Provide the (X, Y) coordinate of the cell's center where the given text is located.  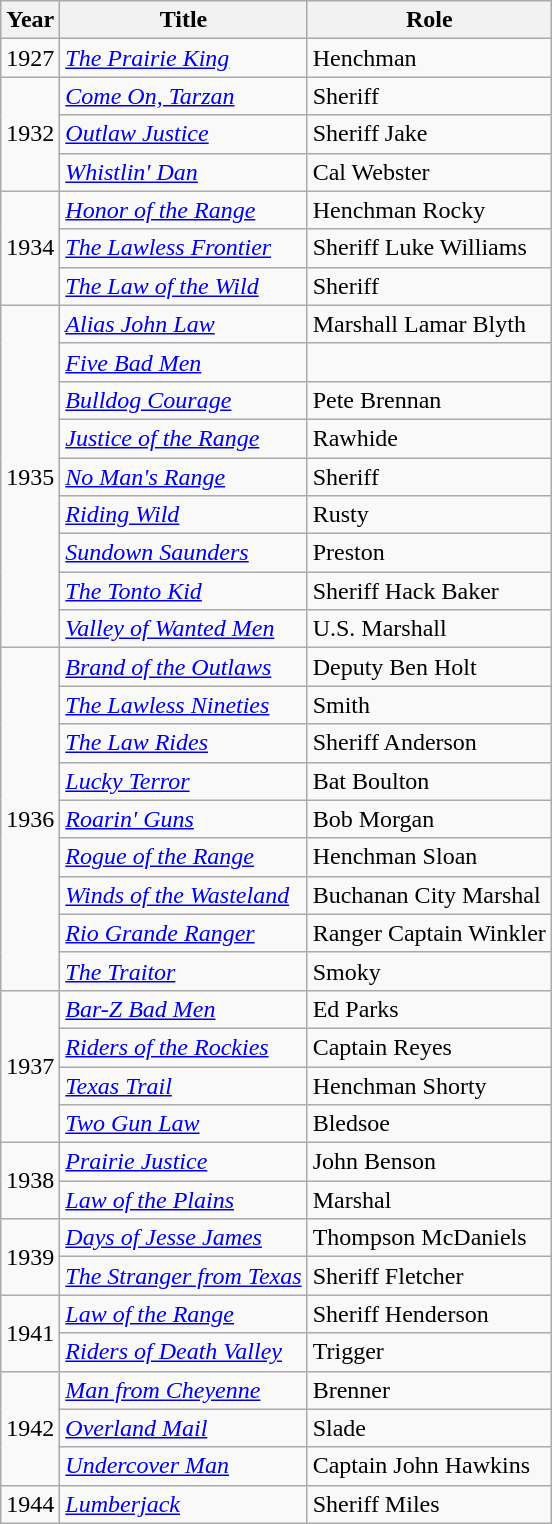
1932 (30, 134)
Sundown Saunders (184, 553)
Ed Parks (429, 1009)
Valley of Wanted Men (184, 629)
Role (429, 20)
Marshall Lamar Blyth (429, 324)
Sheriff Jake (429, 134)
1941 (30, 1333)
Preston (429, 553)
Riding Wild (184, 515)
Sheriff Miles (429, 1504)
Buchanan City Marshal (429, 895)
Sheriff Anderson (429, 743)
Alias John Law (184, 324)
Ranger Captain Winkler (429, 933)
Sheriff Luke Williams (429, 248)
1936 (30, 820)
1935 (30, 476)
U.S. Marshall (429, 629)
Cal Webster (429, 172)
Title (184, 20)
Bob Morgan (429, 819)
Two Gun Law (184, 1124)
The Prairie King (184, 58)
Brenner (429, 1390)
1937 (30, 1066)
The Law of the Wild (184, 286)
Captain John Hawkins (429, 1466)
Bar-Z Bad Men (184, 1009)
Undercover Man (184, 1466)
Days of Jesse James (184, 1238)
The Traitor (184, 971)
Roarin' Guns (184, 819)
Thompson McDaniels (429, 1238)
John Benson (429, 1162)
Law of the Range (184, 1314)
Bledsoe (429, 1124)
Henchman Shorty (429, 1085)
The Lawless Frontier (184, 248)
The Lawless Nineties (184, 705)
Justice of the Range (184, 438)
Overland Mail (184, 1428)
Smoky (429, 971)
Man from Cheyenne (184, 1390)
Rawhide (429, 438)
Whistlin' Dan (184, 172)
Rogue of the Range (184, 857)
Marshal (429, 1200)
The Law Rides (184, 743)
Captain Reyes (429, 1047)
Riders of Death Valley (184, 1352)
1934 (30, 248)
Winds of the Wasteland (184, 895)
Year (30, 20)
Smith (429, 705)
The Stranger from Texas (184, 1276)
Lucky Terror (184, 781)
Pete Brennan (429, 400)
Texas Trail (184, 1085)
Deputy Ben Holt (429, 667)
Sheriff Fletcher (429, 1276)
1942 (30, 1428)
Riders of the Rockies (184, 1047)
Henchman (429, 58)
Slade (429, 1428)
Rio Grande Ranger (184, 933)
Sheriff Henderson (429, 1314)
Bulldog Courage (184, 400)
The Tonto Kid (184, 591)
No Man's Range (184, 477)
Henchman Rocky (429, 210)
1939 (30, 1257)
1944 (30, 1504)
1938 (30, 1181)
Rusty (429, 515)
1927 (30, 58)
Law of the Plains (184, 1200)
Outlaw Justice (184, 134)
Brand of the Outlaws (184, 667)
Come On, Tarzan (184, 96)
Sheriff Hack Baker (429, 591)
Trigger (429, 1352)
Henchman Sloan (429, 857)
Bat Boulton (429, 781)
Lumberjack (184, 1504)
Five Bad Men (184, 362)
Prairie Justice (184, 1162)
Honor of the Range (184, 210)
